From the cell containing the given text, extract its center point as [x, y] coordinate. 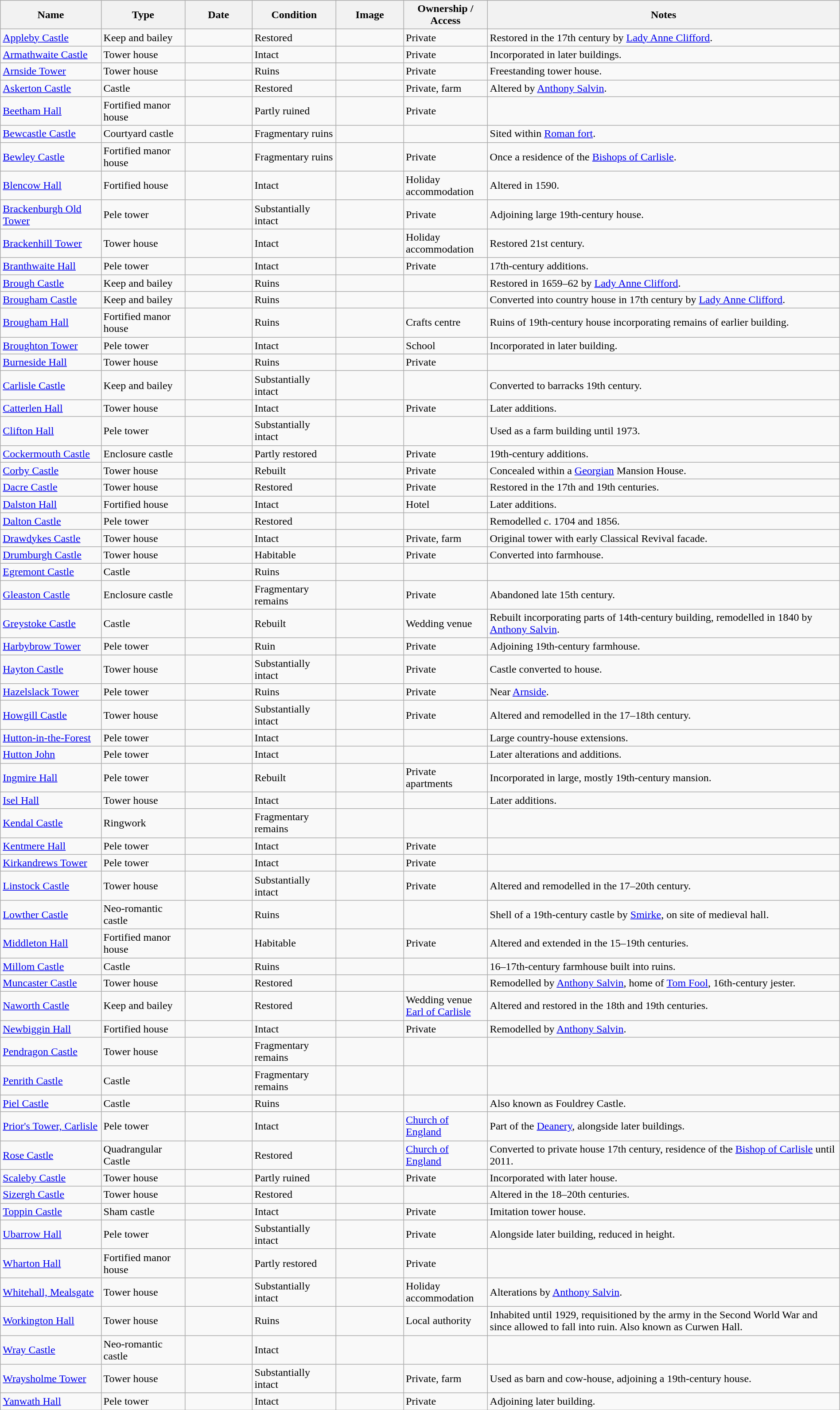
Pendragon Castle [51, 1052]
Altered by Anthony Salvin. [664, 88]
Rebuilt incorporating parts of 14th-century building, remodelled in 1840 by Anthony Salvin. [664, 624]
Blencow Hall [51, 185]
Ruins of 19th-century house incorporating remains of earlier building. [664, 323]
Linstock Castle [51, 885]
Restored in the 17th century by Lady Anne Clifford. [664, 38]
Alongside later building, reduced in height. [664, 1235]
16–17th-century farmhouse built into ruins. [664, 966]
Clifton Hall [51, 431]
Concealed within a Georgian Mansion House. [664, 471]
Altered and remodelled in the 17–20th century. [664, 885]
Yanwath Hall [51, 1402]
Toppin Castle [51, 1211]
Burneside Hall [51, 362]
Freestanding tower house. [664, 71]
Drawdykes Castle [51, 538]
Catterlen Hall [51, 408]
19th-century additions. [664, 454]
Remodelled by Anthony Salvin, home of Tom Fool, 16th-century jester. [664, 983]
Kendal Castle [51, 823]
Image [370, 15]
Castle converted to house. [664, 669]
Wraysholme Tower [51, 1379]
Converted into farmhouse. [664, 555]
Altered in the 18–20th centuries. [664, 1195]
Scaleby Castle [51, 1178]
Millom Castle [51, 966]
Ubarrow Hall [51, 1235]
Near Arnside. [664, 692]
Date [219, 15]
Adjoining large 19th-century house. [664, 214]
Remodelled c. 1704 and 1856. [664, 521]
Gleaston Castle [51, 595]
Dalston Hall [51, 504]
Lowther Castle [51, 915]
Piel Castle [51, 1103]
Shell of a 19th-century castle by Smirke, on site of medieval hall. [664, 915]
Crafts centre [446, 323]
Part of the Deanery, alongside later buildings. [664, 1126]
Hotel [446, 504]
Harbybrow Tower [51, 647]
Alterations by Anthony Salvin. [664, 1292]
Courtyard castle [143, 134]
Armathwaite Castle [51, 55]
Ruin [294, 647]
Ownership / Access [446, 15]
Altered in 1590. [664, 185]
Inhabited until 1929, requisitioned by the army in the Second World War and since allowed to fall into ruin. Also known as Curwen Hall. [664, 1320]
Newbiggin Hall [51, 1029]
Condition [294, 15]
Altered and extended in the 15–19th centuries. [664, 943]
Large country-house extensions. [664, 738]
Used as a farm building until 1973. [664, 431]
Corby Castle [51, 471]
Wedding venue [446, 624]
Once a residence of the Bishops of Carlisle. [664, 157]
Incorporated in large, mostly 19th-century mansion. [664, 777]
Rose Castle [51, 1155]
Wedding venueEarl of Carlisle [446, 1006]
Brougham Castle [51, 300]
Muncaster Castle [51, 983]
Arnside Tower [51, 71]
Naworth Castle [51, 1006]
Used as barn and cow-house, adjoining a 19th-century house. [664, 1379]
Middleton Hall [51, 943]
Egremont Castle [51, 572]
Appleby Castle [51, 38]
Adjoining later building. [664, 1402]
Original tower with early Classical Revival facade. [664, 538]
Abandoned late 15th century. [664, 595]
Kirkandrews Tower [51, 863]
Type [143, 15]
Converted into country house in 17th century by Lady Anne Clifford. [664, 300]
Notes [664, 15]
Restored in the 17th and 19th centuries. [664, 487]
Sited within Roman fort. [664, 134]
Drumburgh Castle [51, 555]
Hutton John [51, 755]
Local authority [446, 1320]
Altered and restored in the 18th and 19th centuries. [664, 1006]
Ringwork [143, 823]
School [446, 346]
Incorporated in later buildings. [664, 55]
Penrith Castle [51, 1080]
Howgill Castle [51, 715]
Greystoke Castle [51, 624]
Bewley Castle [51, 157]
Restored 21st century. [664, 243]
Dacre Castle [51, 487]
Cockermouth Castle [51, 454]
Incorporated in later building. [664, 346]
Branthwaite Hall [51, 266]
Later alterations and additions. [664, 755]
Hutton-in-the-Forest [51, 738]
Ingmire Hall [51, 777]
Also known as Fouldrey Castle. [664, 1103]
Incorporated with later house. [664, 1178]
Carlisle Castle [51, 386]
Sham castle [143, 1211]
Prior's Tower, Carlisle [51, 1126]
Isel Hall [51, 800]
Brougham Hall [51, 323]
Name [51, 15]
Broughton Tower [51, 346]
17th-century additions. [664, 266]
Wharton Hall [51, 1263]
Quadrangular Castle [143, 1155]
Workington Hall [51, 1320]
Bewcastle Castle [51, 134]
Askerton Castle [51, 88]
Remodelled by Anthony Salvin. [664, 1029]
Whitehall, Mealsgate [51, 1292]
Brough Castle [51, 283]
Wray Castle [51, 1350]
Converted to private house 17th century, residence of the Bishop of Carlisle until 2011. [664, 1155]
Restored in 1659–62 by Lady Anne Clifford. [664, 283]
Altered and remodelled in the 17–18th century. [664, 715]
Beetham Hall [51, 111]
Kentmere Hall [51, 846]
Adjoining 19th-century farmhouse. [664, 647]
Private apartments [446, 777]
Imitation tower house. [664, 1211]
Hazelslack Tower [51, 692]
Hayton Castle [51, 669]
Dalton Castle [51, 521]
Brackenburgh Old Tower [51, 214]
Brackenhill Tower [51, 243]
Sizergh Castle [51, 1195]
Converted to barracks 19th century. [664, 386]
